Determine the (X, Y) coordinate at the center of the cell enclosing the given text.  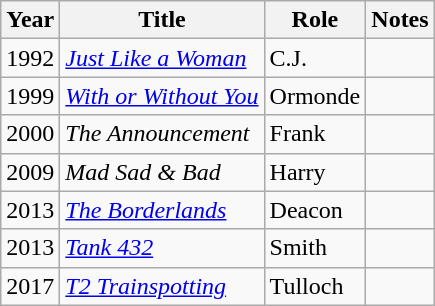
Harry (315, 172)
2000 (30, 134)
1992 (30, 58)
The Borderlands (162, 210)
Notes (400, 20)
The Announcement (162, 134)
Year (30, 20)
Deacon (315, 210)
Role (315, 20)
Mad Sad & Bad (162, 172)
Ormonde (315, 96)
1999 (30, 96)
2017 (30, 286)
With or Without You (162, 96)
Smith (315, 248)
Tulloch (315, 286)
T2 Trainspotting (162, 286)
Title (162, 20)
Just Like a Woman (162, 58)
Tank 432 (162, 248)
C.J. (315, 58)
Frank (315, 134)
2009 (30, 172)
